Search for the cell housing the specified text and yield its [X, Y] center coordinate. 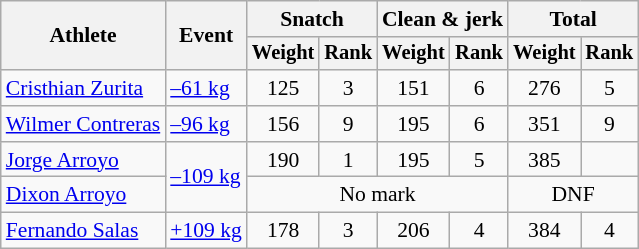
–96 kg [206, 124]
Cristhian Zurita [84, 88]
Dixon Arroyo [84, 195]
Event [206, 36]
+109 kg [206, 231]
125 [283, 88]
276 [544, 88]
151 [414, 88]
384 [544, 231]
–61 kg [206, 88]
190 [283, 160]
Jorge Arroyo [84, 160]
Total [573, 19]
385 [544, 160]
Clean & jerk [442, 19]
351 [544, 124]
Athlete [84, 36]
No mark [378, 195]
Fernando Salas [84, 231]
Wilmer Contreras [84, 124]
DNF [573, 195]
206 [414, 231]
156 [283, 124]
178 [283, 231]
–109 kg [206, 178]
1 [348, 160]
Snatch [312, 19]
